Scan for the cell matching the given text and deliver its (X, Y) coordinate at center. 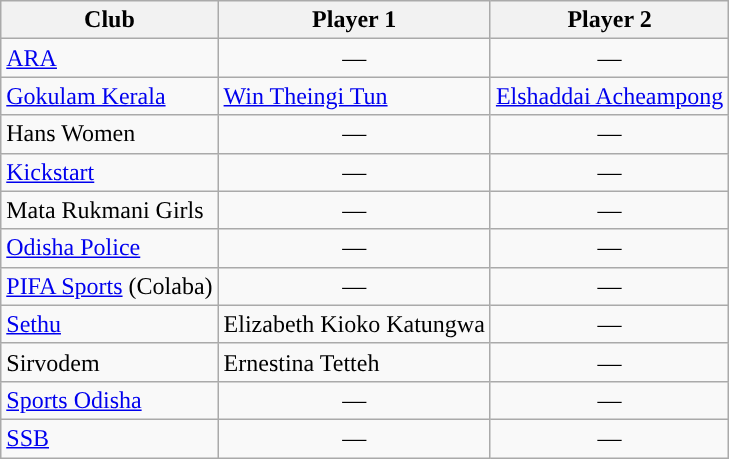
ARA (110, 58)
Player 1 (354, 20)
SSB (110, 438)
Win Theingi Tun (354, 96)
Sports Odisha (110, 400)
Ernestina Tetteh (354, 362)
Player 2 (609, 20)
Hans Women (110, 134)
Club (110, 20)
Elshaddai Acheampong (609, 96)
PIFA Sports (Colaba) (110, 286)
Gokulam Kerala (110, 96)
Sirvodem (110, 362)
Odisha Police (110, 248)
Elizabeth Kioko Katungwa (354, 324)
Sethu (110, 324)
Kickstart (110, 172)
Mata Rukmani Girls (110, 210)
